Return the (x, y) coordinate for the center point of the cell that contains the specified text.  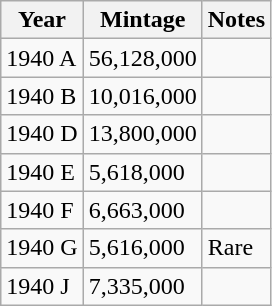
1940 F (42, 210)
Year (42, 20)
1940 G (42, 248)
Notes (236, 20)
Mintage (142, 20)
56,128,000 (142, 58)
6,663,000 (142, 210)
13,800,000 (142, 134)
7,335,000 (142, 286)
5,618,000 (142, 172)
1940 E (42, 172)
10,016,000 (142, 96)
1940 A (42, 58)
5,616,000 (142, 248)
1940 J (42, 286)
1940 B (42, 96)
Rare (236, 248)
1940 D (42, 134)
